Identify which cell holds the provided text, then report its (X, Y) central coordinate. 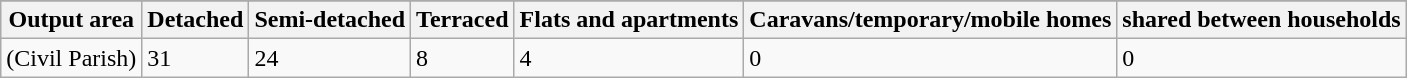
Terraced (462, 20)
8 (462, 58)
(Civil Parish) (72, 58)
Semi-detached (330, 20)
4 (629, 58)
Flats and apartments (629, 20)
24 (330, 58)
shared between households (1262, 20)
Output area (72, 20)
Caravans/temporary/mobile homes (930, 20)
31 (196, 58)
Detached (196, 20)
